Pinpoint the cell where the given text exists, returning its (X, Y) midpoint coordinate. 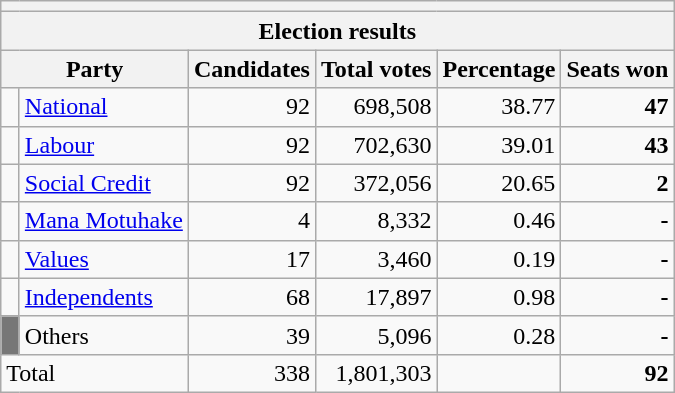
702,630 (376, 145)
4 (252, 221)
0.46 (499, 221)
47 (618, 107)
Election results (338, 31)
1,801,303 (376, 373)
Percentage (499, 69)
338 (252, 373)
Independents (104, 297)
372,056 (376, 183)
17 (252, 259)
698,508 (376, 107)
Others (104, 335)
0.19 (499, 259)
Labour (104, 145)
Mana Motuhake (104, 221)
38.77 (499, 107)
Total (95, 373)
0.98 (499, 297)
2 (618, 183)
5,096 (376, 335)
Social Credit (104, 183)
20.65 (499, 183)
17,897 (376, 297)
68 (252, 297)
Values (104, 259)
0.28 (499, 335)
3,460 (376, 259)
Candidates (252, 69)
39 (252, 335)
National (104, 107)
Seats won (618, 69)
Party (95, 69)
39.01 (499, 145)
Total votes (376, 69)
8,332 (376, 221)
43 (618, 145)
